Detect which cell encompasses the target text, then output its (x, y) center coordinate. 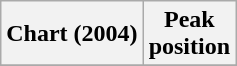
Chart (2004) (72, 34)
Peakposition (189, 34)
